From the cell containing the given text, extract its center point as (X, Y) coordinate. 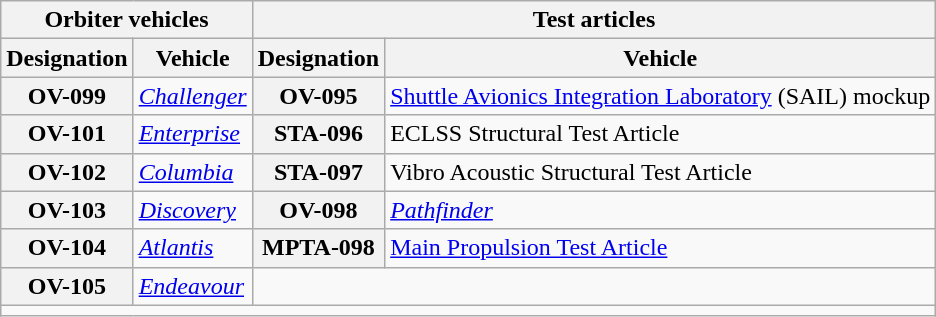
ECLSS Structural Test Article (660, 134)
OV-105 (67, 286)
Endeavour (192, 286)
Pathfinder (660, 210)
MPTA-098 (318, 248)
OV-103 (67, 210)
Test articles (594, 20)
Discovery (192, 210)
Enterprise (192, 134)
Atlantis (192, 248)
STA-096 (318, 134)
OV-102 (67, 172)
STA-097 (318, 172)
OV-095 (318, 96)
Columbia (192, 172)
Orbiter vehicles (126, 20)
OV-101 (67, 134)
OV-098 (318, 210)
OV-099 (67, 96)
Challenger (192, 96)
Main Propulsion Test Article (660, 248)
Vibro Acoustic Structural Test Article (660, 172)
OV-104 (67, 248)
Shuttle Avionics Integration Laboratory (SAIL) mockup (660, 96)
